Identify which cell holds the provided text, then report its [x, y] central coordinate. 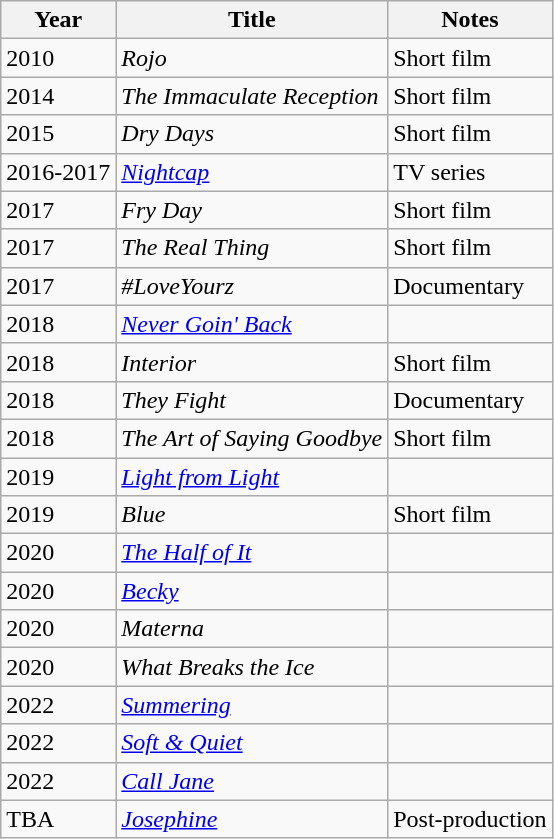
Year [58, 20]
The Art of Saying Goodbye [252, 438]
Dry Days [252, 134]
Rojo [252, 58]
2015 [58, 134]
Summering [252, 705]
Blue [252, 515]
The Half of It [252, 553]
TV series [470, 172]
2010 [58, 58]
TBA [58, 819]
Becky [252, 591]
Fry Day [252, 210]
Josephine [252, 819]
Never Goin' Back [252, 324]
Post-production [470, 819]
Materna [252, 629]
Notes [470, 20]
The Real Thing [252, 248]
Title [252, 20]
What Breaks the Ice [252, 667]
#LoveYourz [252, 286]
Soft & Quiet [252, 743]
They Fight [252, 400]
Light from Light [252, 477]
Nightcap [252, 172]
The Immaculate Reception [252, 96]
2016-2017 [58, 172]
Call Jane [252, 781]
Interior [252, 362]
2014 [58, 96]
